Capture the cell that displays the provided text and extract its [x, y] central coordinate. 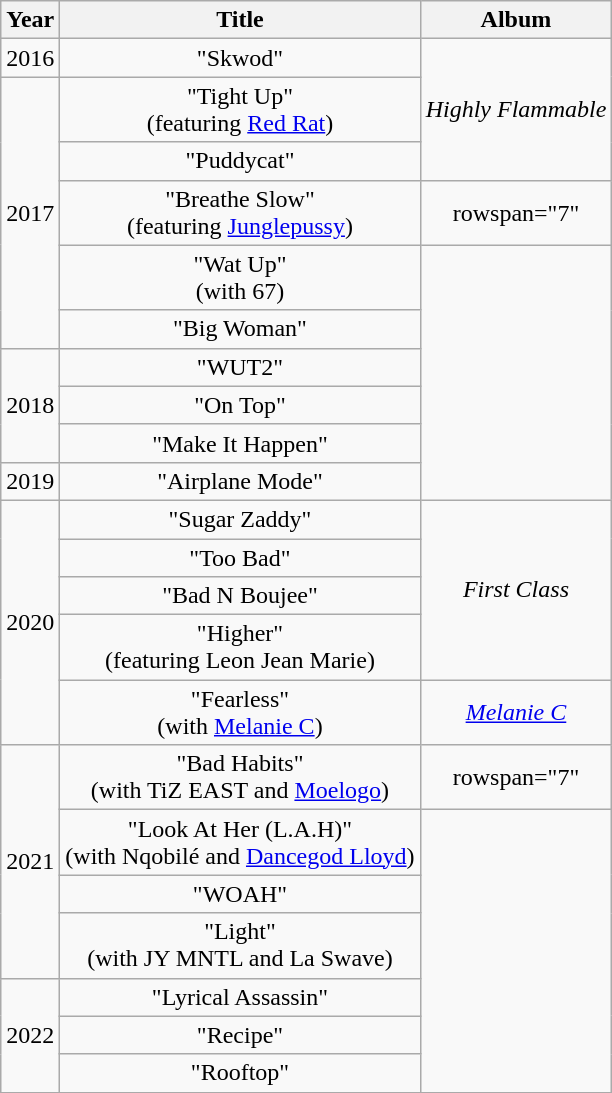
2022 [30, 1035]
"Sugar Zaddy" [240, 519]
"Bad Habits" (with TiZ EAST and Moelogo) [240, 778]
"Wat Up" (with 67) [240, 278]
2017 [30, 212]
"Recipe" [240, 1035]
Title [240, 20]
Year [30, 20]
"Make It Happen" [240, 443]
"WUT2" [240, 367]
"Light" (with JY MNTL and La Swave) [240, 946]
"Lyrical Assassin" [240, 997]
"Airplane Mode" [240, 481]
2019 [30, 481]
2018 [30, 405]
"Fearless" (with Melanie C) [240, 712]
"Rooftop" [240, 1073]
Melanie C [516, 712]
"Too Bad" [240, 557]
"Breathe Slow" (featuring Junglepussy) [240, 212]
"Bad N Boujee" [240, 596]
"Big Woman" [240, 329]
Highly Flammable [516, 110]
2016 [30, 58]
"Puddycat" [240, 161]
"Tight Up" (featuring Red Rat) [240, 110]
"WOAH" [240, 894]
Album [516, 20]
"Skwod" [240, 58]
2021 [30, 862]
"Higher" (featuring Leon Jean Marie) [240, 648]
"On Top" [240, 405]
"Look At Her (L.A.H)" (with Nqobilé and Dancegod Lloyd) [240, 842]
2020 [30, 622]
First Class [516, 590]
